Determine the [x, y] coordinate at the center of the cell enclosing the given text.  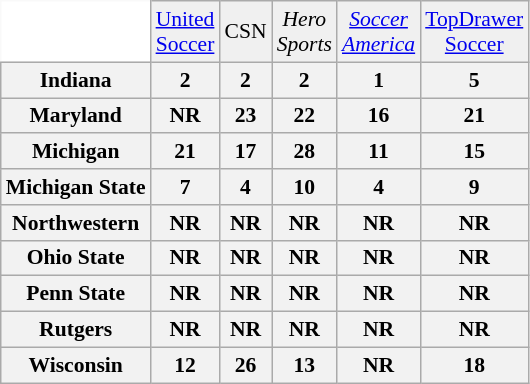
26 [245, 365]
11 [378, 152]
22 [304, 116]
5 [474, 80]
Wisconsin [76, 365]
28 [304, 152]
Indiana [76, 80]
CSN [245, 32]
Northwestern [76, 223]
UnitedSoccer [186, 32]
Michigan [76, 152]
Penn State [76, 294]
Michigan State [76, 187]
7 [186, 187]
SoccerAmerica [378, 32]
15 [474, 152]
23 [245, 116]
9 [474, 187]
TopDrawerSoccer [474, 32]
HeroSports [304, 32]
10 [304, 187]
18 [474, 365]
Maryland [76, 116]
17 [245, 152]
12 [186, 365]
13 [304, 365]
1 [378, 80]
Ohio State [76, 258]
16 [378, 116]
Rutgers [76, 330]
